Provide the [x, y] coordinate of the cell's center where the given text is located.  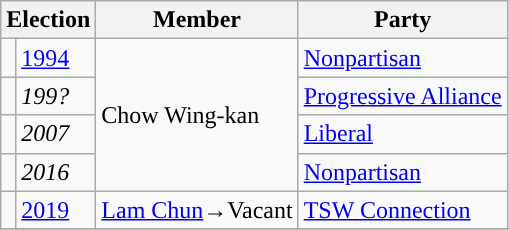
199? [56, 96]
Party [402, 20]
Member [197, 20]
Liberal [402, 134]
Election [48, 20]
2016 [56, 172]
Progressive Alliance [402, 96]
2007 [56, 134]
Lam Chun→Vacant [197, 210]
2019 [56, 210]
Chow Wing-kan [197, 115]
1994 [56, 58]
TSW Connection [402, 210]
